Search for the cell housing the specified text and yield its [x, y] center coordinate. 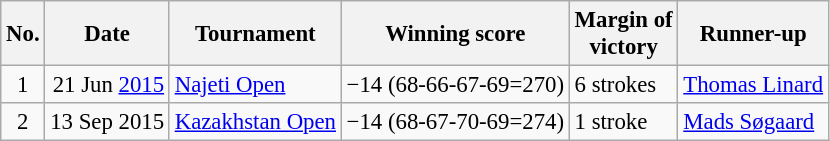
6 strokes [624, 85]
−14 (68-67-70-69=274) [455, 122]
Kazakhstan Open [255, 122]
Margin ofvictory [624, 34]
2 [23, 122]
Thomas Linard [753, 85]
Winning score [455, 34]
−14 (68-66-67-69=270) [455, 85]
Tournament [255, 34]
Najeti Open [255, 85]
Date [107, 34]
Mads Søgaard [753, 122]
Runner-up [753, 34]
21 Jun 2015 [107, 85]
No. [23, 34]
1 stroke [624, 122]
1 [23, 85]
13 Sep 2015 [107, 122]
